Detect which cell encompasses the target text, then output its (X, Y) center coordinate. 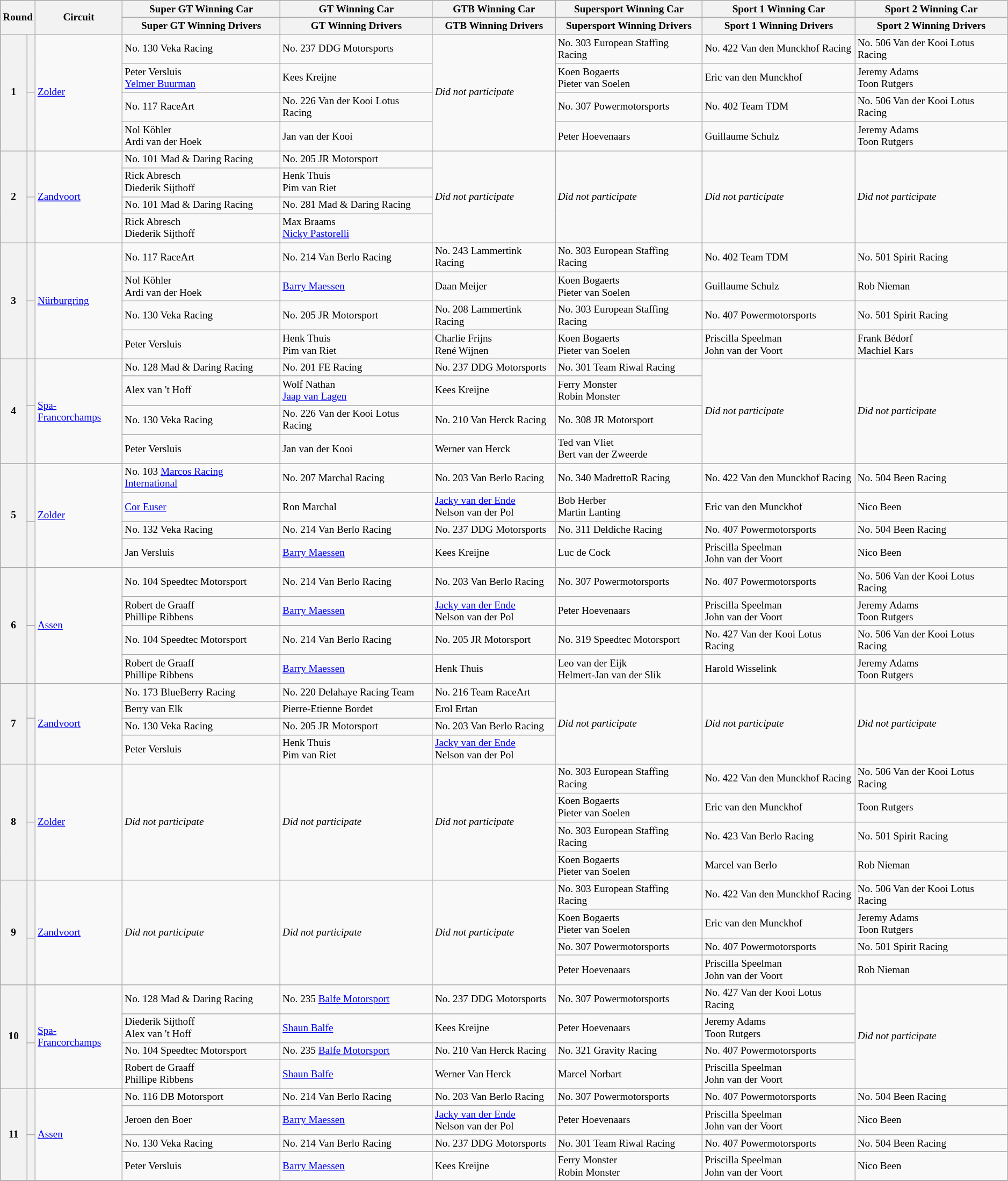
Circuit (78, 17)
Werner van Herck (494, 448)
Charlie Frijns René Wijnen (494, 344)
Luc de Cock (629, 553)
Bob Herber Martin Lanting (629, 507)
No. 132 Veka Racing (201, 530)
Pierre-Etienne Bordet (357, 709)
No. 116 DB Motorsport (201, 1097)
3 (14, 301)
11 (14, 1135)
GT Winning Car (357, 9)
Diederik Sijthoff Alex van 't Hoff (201, 1028)
Harold Wisselink (779, 669)
No. 311 Deldiche Racing (629, 530)
No. 208 Lammertink Racing (494, 315)
Round (18, 17)
Toon Rutgers (931, 807)
Berry van Elk (201, 709)
1 (14, 92)
Supersport Winning Drivers (629, 26)
No. 216 Team RaceArt (494, 692)
Jan Versluis (201, 553)
Marcel Norbart (629, 1074)
Cor Euser (201, 507)
5 (14, 516)
GTB Winning Drivers (494, 26)
Daan Meijer (494, 286)
9 (14, 932)
Super GT Winning Car (201, 9)
Frank Bédorf Machiel Kars (931, 344)
Sport 2 Winning Car (931, 9)
No. 423 Van Berlo Racing (779, 837)
Sport 1 Winning Drivers (779, 26)
8 (14, 822)
Henk Thuis (494, 669)
Max Braams Nicky Pastorelli (357, 228)
No. 201 FE Racing (357, 368)
Werner Van Herck (494, 1074)
Sport 2 Winning Drivers (931, 26)
Ted van Vliet Bert van der Zweerde (629, 448)
7 (14, 724)
Erol Ertan (494, 709)
Sport 1 Winning Car (779, 9)
No. 207 Marchal Racing (357, 478)
Alex van 't Hoff (201, 390)
Marcel van Berlo (779, 866)
Peter Versluis Yelmer Buurman (201, 78)
Supersport Winning Car (629, 9)
No. 173 BlueBerry Racing (201, 692)
No. 281 Mad & Daring Racing (357, 205)
GTB Winning Car (494, 9)
GT Winning Drivers (357, 26)
6 (14, 626)
No. 319 Speedtec Motorsport (629, 640)
Leo van der Eijk Helmert-Jan van der Slik (629, 669)
Ron Marchal (357, 507)
No. 340 MadrettoR Racing (629, 478)
2 (14, 197)
No. 308 JR Motorsport (629, 419)
No. 103 Marcos Racing International (201, 478)
Wolf Nathan Jaap van Lagen (357, 390)
No. 243 Lammertink Racing (494, 257)
Super GT Winning Drivers (201, 26)
Nürburgring (78, 301)
Jeroen den Boer (201, 1120)
4 (14, 411)
10 (14, 1037)
No. 321 Gravity Racing (629, 1051)
No. 220 Delahaye Racing Team (357, 692)
